Find where the given text appears and provide that cell's center as (x, y) coordinate. 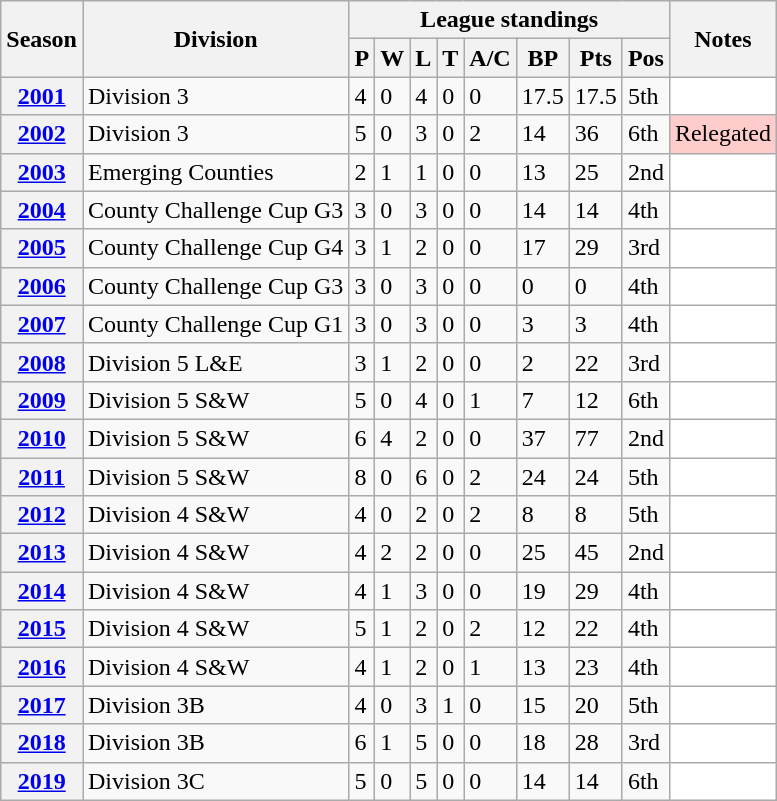
Season (42, 39)
2016 (42, 667)
2006 (42, 286)
Emerging Counties (215, 172)
2019 (42, 781)
2012 (42, 515)
2005 (42, 248)
2003 (42, 172)
19 (542, 591)
T (450, 58)
23 (596, 667)
County Challenge Cup G4 (215, 248)
Division 3C (215, 781)
2001 (42, 96)
Pos (646, 58)
2017 (42, 705)
7 (542, 400)
2004 (42, 210)
Notes (722, 39)
P (362, 58)
League standings (510, 20)
15 (542, 705)
37 (542, 438)
2013 (42, 553)
Relegated (722, 134)
L (424, 58)
Pts (596, 58)
Division 5 L&E (215, 362)
2007 (42, 324)
2011 (42, 477)
20 (596, 705)
2008 (42, 362)
2009 (42, 400)
45 (596, 553)
28 (596, 743)
77 (596, 438)
2010 (42, 438)
W (392, 58)
17 (542, 248)
BP (542, 58)
Division (215, 39)
2015 (42, 629)
2018 (42, 743)
36 (596, 134)
A/C (490, 58)
County Challenge Cup G1 (215, 324)
2014 (42, 591)
18 (542, 743)
2002 (42, 134)
